For the text-containing cell, return its midpoint in [X, Y] coordinate format. 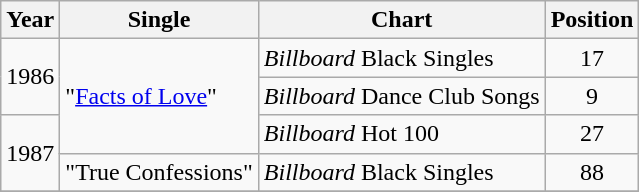
"Facts of Love" [159, 96]
27 [592, 134]
Chart [402, 20]
9 [592, 96]
"True Confessions" [159, 172]
17 [592, 58]
Single [159, 20]
Billboard Dance Club Songs [402, 96]
1986 [30, 77]
88 [592, 172]
Year [30, 20]
Position [592, 20]
1987 [30, 153]
Billboard Hot 100 [402, 134]
